Output the (X, Y) coordinate of the center of the cell containing the given text.  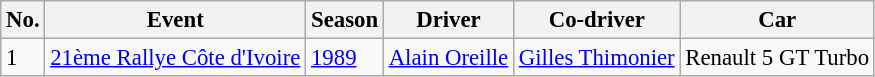
Co-driver (597, 20)
No. (23, 20)
Gilles Thimonier (597, 58)
1989 (345, 58)
Alain Oreille (448, 58)
Season (345, 20)
1 (23, 58)
Driver (448, 20)
21ème Rallye Côte d'Ivoire (176, 58)
Car (777, 20)
Renault 5 GT Turbo (777, 58)
Event (176, 20)
